Determine the [x, y] coordinate at the center of the cell enclosing the given text.  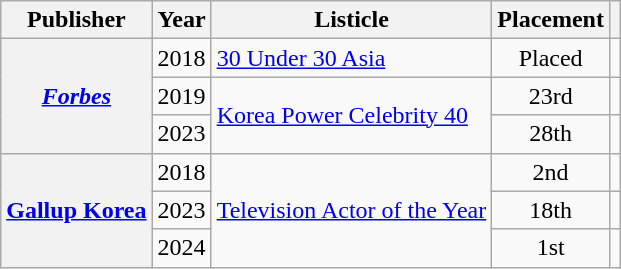
28th [551, 134]
Gallup Korea [76, 210]
23rd [551, 96]
Placement [551, 20]
1st [551, 248]
18th [551, 210]
Placed [551, 58]
Forbes [76, 96]
Year [182, 20]
Publisher [76, 20]
2nd [551, 172]
2024 [182, 248]
Korea Power Celebrity 40 [352, 115]
Listicle [352, 20]
2019 [182, 96]
30 Under 30 Asia [352, 58]
Television Actor of the Year [352, 210]
